Identify which cell holds the provided text, then report its (x, y) central coordinate. 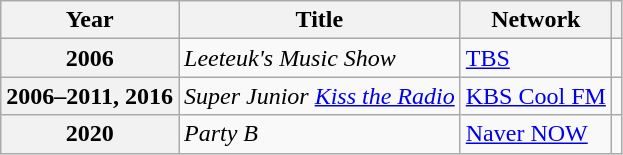
Leeteuk's Music Show (319, 58)
2006 (90, 58)
Year (90, 20)
Naver NOW (536, 134)
Super Junior Kiss the Radio (319, 96)
Network (536, 20)
KBS Cool FM (536, 96)
Party B (319, 134)
2006–2011, 2016 (90, 96)
Title (319, 20)
TBS (536, 58)
2020 (90, 134)
